For the text-containing cell, return its midpoint in (X, Y) coordinate format. 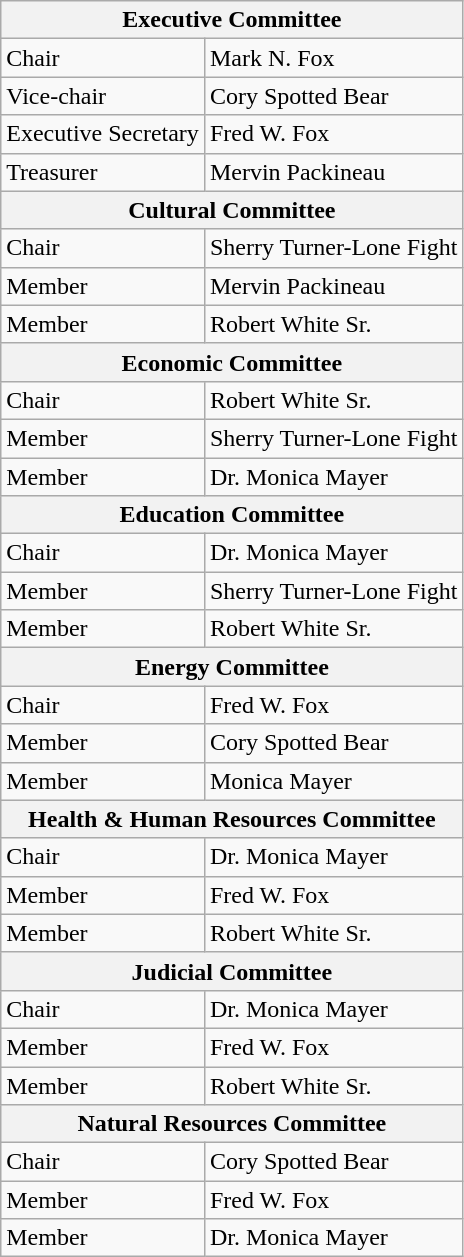
Natural Resources Committee (232, 1124)
Executive Secretary (103, 134)
Judicial Committee (232, 971)
Monica Mayer (334, 781)
Economic Committee (232, 362)
Mark N. Fox (334, 58)
Treasurer (103, 172)
Executive Committee (232, 20)
Cultural Committee (232, 210)
Health & Human Resources Committee (232, 819)
Vice-chair (103, 96)
Education Committee (232, 515)
Energy Committee (232, 667)
